Return the (x, y) coordinate for the center point of the cell that contains the specified text.  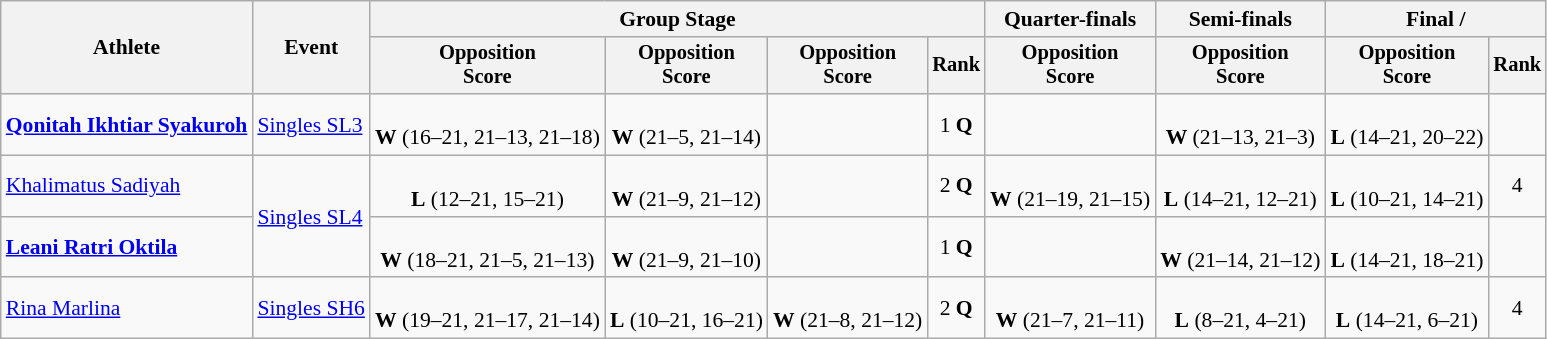
Singles SL3 (310, 124)
L (10–21, 16–21) (686, 308)
W (21–8, 21–12) (848, 308)
Group Stage (678, 19)
W (21–19, 21–15) (1070, 186)
Qonitah Ikhtiar Syakuroh (127, 124)
L (8–21, 4–21) (1240, 308)
L (14–21, 18–21) (1406, 248)
L (14–21, 6–21) (1406, 308)
L (14–21, 12–21) (1240, 186)
W (21–13, 21–3) (1240, 124)
Athlete (127, 48)
W (21–5, 21–14) (686, 124)
L (14–21, 20–22) (1406, 124)
Final / (1436, 19)
Khalimatus Sadiyah (127, 186)
Leani Ratri Oktila (127, 248)
W (21–9, 21–10) (686, 248)
W (18–21, 21–5, 21–13) (488, 248)
W (16–21, 21–13, 21–18) (488, 124)
W (19–21, 21–17, 21–14) (488, 308)
Rina Marlina (127, 308)
W (21–9, 21–12) (686, 186)
L (10–21, 14–21) (1406, 186)
L (12–21, 15–21) (488, 186)
W (21–14, 21–12) (1240, 248)
Event (310, 48)
Singles SH6 (310, 308)
Semi-finals (1240, 19)
Quarter-finals (1070, 19)
Singles SL4 (310, 217)
W (21–7, 21–11) (1070, 308)
